Find where the given text appears and provide that cell's center as [x, y] coordinate. 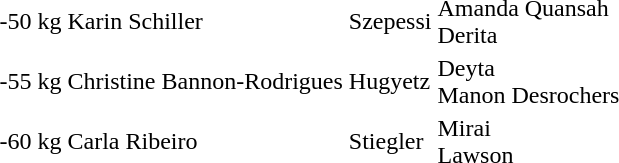
Hugyetz [390, 82]
Christine Bannon-Rodrigues [205, 82]
